Pinpoint the cell where the given text exists, returning its (X, Y) midpoint coordinate. 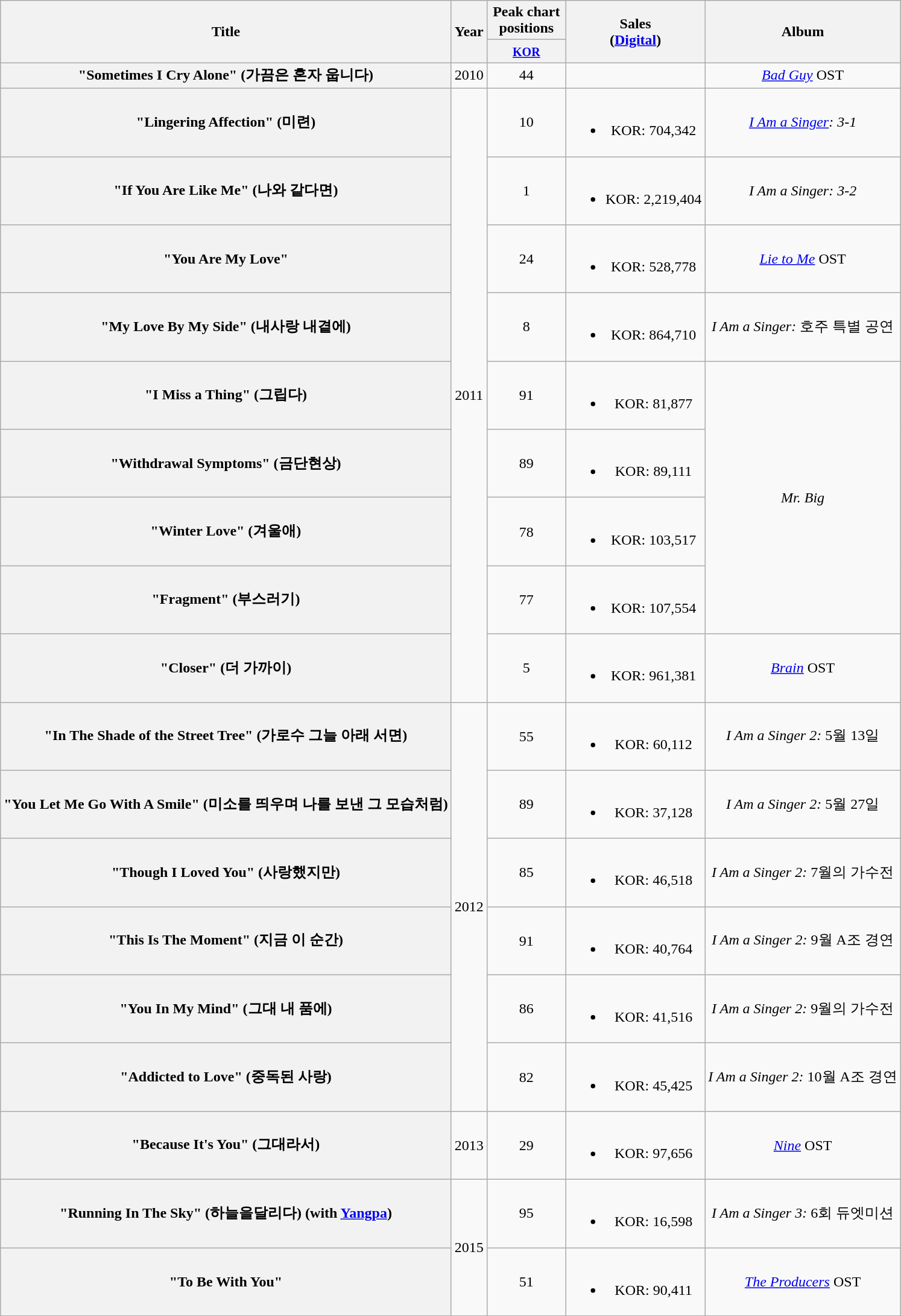
"Addicted to Love" (중독된 사랑) (226, 1077)
"Running In The Sky" (하늘을달리다) (with Yangpa) (226, 1213)
Peak chart positions (526, 21)
"Though I Loved You" (사랑했지만) (226, 872)
Brain OST (803, 668)
I Am a Singer: 3-2 (803, 191)
77 (526, 599)
2011 (469, 395)
KOR: 41,516 (635, 1008)
"Because It's You" (그대라서) (226, 1145)
2010 (469, 76)
"Winter Love" (겨울애) (226, 532)
Sales(Digital) (635, 31)
KOR: 90,411 (635, 1281)
"In The Shade of the Street Tree" (가로수 그늘 아래 서면) (226, 736)
KOR: 81,877 (635, 396)
Title (226, 31)
"Closer" (더 가까이) (226, 668)
55 (526, 736)
KOR: 60,112 (635, 736)
"Lingering Affection" (미련) (226, 122)
44 (526, 76)
8 (526, 327)
"I Miss a Thing" (그립다) (226, 396)
"Withdrawal Symptoms" (금단현상) (226, 463)
I Am a Singer 2: 10월 A조 경연 (803, 1077)
Year (469, 31)
Nine OST (803, 1145)
"To Be With You" (226, 1281)
KOR: 46,518 (635, 872)
1 (526, 191)
I Am a Singer 3: 6회 듀엣미션 (803, 1213)
2013 (469, 1145)
"You Are My Love" (226, 259)
I Am a Singer 2: 9월의 가수전 (803, 1008)
KOR: 45,425 (635, 1077)
"You Let Me Go With A Smile" (미소를 띄우며 나를 보낸 그 모습처럼) (226, 805)
KOR: 89,111 (635, 463)
"If You Are Like Me" (나와 같다면) (226, 191)
85 (526, 872)
Lie to Me OST (803, 259)
KOR: 961,381 (635, 668)
2015 (469, 1247)
KOR: 107,554 (635, 599)
86 (526, 1008)
10 (526, 122)
"This Is The Moment" (지금 이 순간) (226, 941)
I Am a Singer 2: 5월 27일 (803, 805)
Bad Guy OST (803, 76)
KOR: 528,778 (635, 259)
The Producers OST (803, 1281)
KOR: 97,656 (635, 1145)
I Am a Singer 2: 5월 13일 (803, 736)
Mr. Big (803, 498)
KOR: 37,128 (635, 805)
KOR (526, 51)
KOR: 704,342 (635, 122)
KOR: 864,710 (635, 327)
I Am a Singer 2: 7월의 가수전 (803, 872)
KOR: 103,517 (635, 532)
I Am a Singer: 3-1 (803, 122)
"Fragment" (부스러기) (226, 599)
KOR: 2,219,404 (635, 191)
KOR: 40,764 (635, 941)
5 (526, 668)
Album (803, 31)
"My Love By My Side" (내사랑 내곁에) (226, 327)
29 (526, 1145)
78 (526, 532)
2012 (469, 906)
I Am a Singer: 호주 특별 공연 (803, 327)
24 (526, 259)
82 (526, 1077)
I Am a Singer 2: 9월 A조 경연 (803, 941)
"Sometimes I Cry Alone" (가끔은 혼자 웁니다) (226, 76)
95 (526, 1213)
51 (526, 1281)
KOR: 16,598 (635, 1213)
"You In My Mind" (그대 내 품에) (226, 1008)
